Determine the (x, y) coordinate at the center of the cell enclosing the given text.  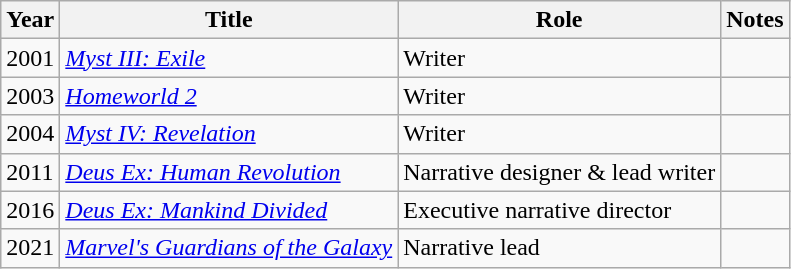
Deus Ex: Mankind Divided (229, 210)
Narrative designer & lead writer (560, 172)
Myst IV: Revelation (229, 134)
Title (229, 20)
Homeworld 2 (229, 96)
Role (560, 20)
Deus Ex: Human Revolution (229, 172)
2004 (30, 134)
2003 (30, 96)
2016 (30, 210)
Year (30, 20)
Narrative lead (560, 248)
Notes (755, 20)
Myst III: Exile (229, 58)
Marvel's Guardians of the Galaxy (229, 248)
Executive narrative director (560, 210)
2021 (30, 248)
2001 (30, 58)
2011 (30, 172)
